Identify which cell holds the provided text, then report its (x, y) central coordinate. 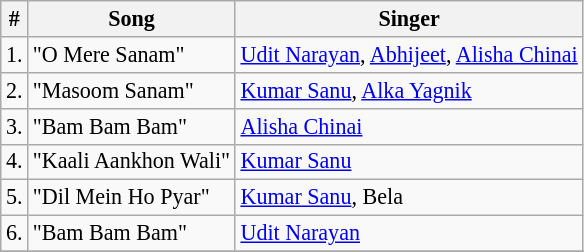
"Kaali Aankhon Wali" (132, 162)
Singer (409, 18)
Udit Narayan, Abhijeet, Alisha Chinai (409, 54)
Alisha Chinai (409, 126)
"Dil Mein Ho Pyar" (132, 198)
# (14, 18)
Udit Narayan (409, 233)
4. (14, 162)
Kumar Sanu, Alka Yagnik (409, 90)
5. (14, 198)
Kumar Sanu (409, 162)
Song (132, 18)
"O Mere Sanam" (132, 54)
3. (14, 126)
1. (14, 54)
"Masoom Sanam" (132, 90)
2. (14, 90)
6. (14, 233)
Kumar Sanu, Bela (409, 198)
